Scan for the cell matching the given text and deliver its [x, y] coordinate at center. 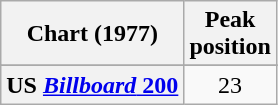
Chart (1977) [92, 34]
23 [230, 85]
Peakposition [230, 34]
US Billboard 200 [92, 85]
